Locate the cell with the specified text and output its [x, y] center coordinate. 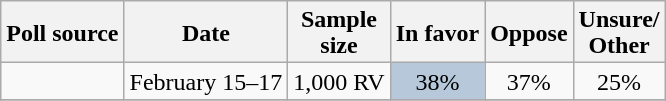
Unsure/Other [619, 32]
25% [619, 82]
Oppose [529, 32]
37% [529, 82]
February 15–17 [206, 82]
Date [206, 32]
Poll source [62, 32]
38% [437, 82]
1,000 RV [339, 82]
Samplesize [339, 32]
In favor [437, 32]
